Find where the given text appears and provide that cell's center as (x, y) coordinate. 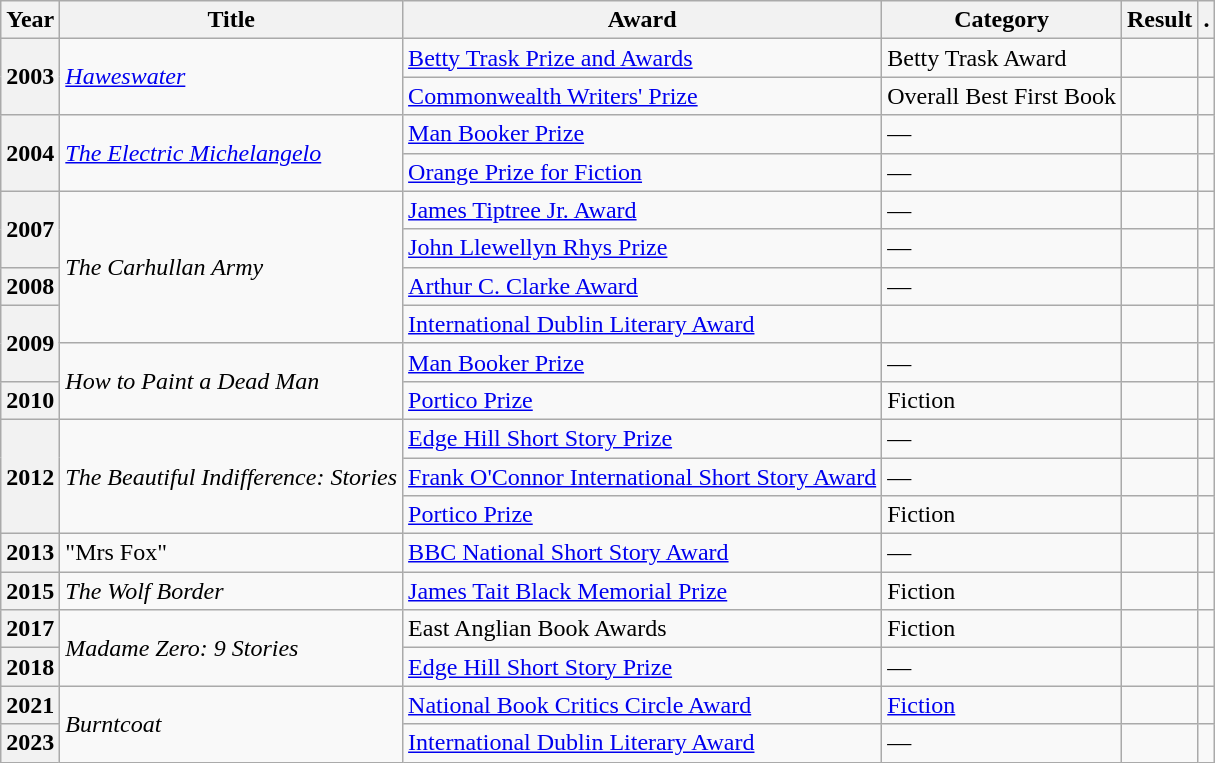
James Tiptree Jr. Award (642, 210)
2008 (30, 286)
The Beautiful Indifference: Stories (232, 476)
Haweswater (232, 77)
Frank O'Connor International Short Story Award (642, 477)
2003 (30, 77)
Overall Best First Book (1002, 96)
2007 (30, 229)
2004 (30, 153)
"Mrs Fox" (232, 553)
2023 (30, 743)
BBC National Short Story Award (642, 553)
Betty Trask Prize and Awards (642, 58)
James Tait Black Memorial Prize (642, 591)
2018 (30, 667)
Result (1159, 20)
The Carhullan Army (232, 267)
2013 (30, 553)
2015 (30, 591)
2012 (30, 476)
How to Paint a Dead Man (232, 381)
Year (30, 20)
2021 (30, 705)
National Book Critics Circle Award (642, 705)
2009 (30, 343)
Betty Trask Award (1002, 58)
Orange Prize for Fiction (642, 172)
2010 (30, 400)
John Llewellyn Rhys Prize (642, 248)
Madame Zero: 9 Stories (232, 648)
Burntcoat (232, 724)
East Anglian Book Awards (642, 629)
Commonwealth Writers' Prize (642, 96)
Award (642, 20)
Category (1002, 20)
Arthur C. Clarke Award (642, 286)
Title (232, 20)
The Wolf Border (232, 591)
2017 (30, 629)
. (1206, 20)
The Electric Michelangelo (232, 153)
